From the cell containing the given text, extract its center point as (X, Y) coordinate. 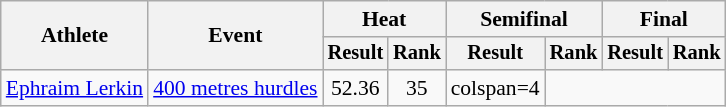
35 (417, 88)
Semifinal (524, 19)
Final (664, 19)
400 metres hurdles (235, 88)
52.36 (356, 88)
Event (235, 36)
Heat (384, 19)
Athlete (74, 36)
Ephraim Lerkin (74, 88)
colspan=4 (496, 88)
